Pinpoint the cell where the given text exists, returning its [x, y] midpoint coordinate. 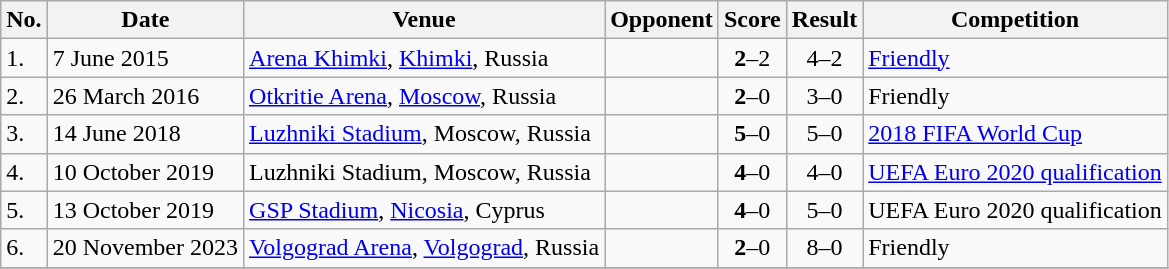
Competition [1016, 20]
2–2 [752, 58]
GSP Stadium, Nicosia, Cyprus [424, 210]
Otkritie Arena, Moscow, Russia [424, 96]
Result [824, 20]
10 October 2019 [145, 172]
2018 FIFA World Cup [1016, 134]
Arena Khimki, Khimki, Russia [424, 58]
1. [24, 58]
4. [24, 172]
7 June 2015 [145, 58]
Opponent [662, 20]
8–0 [824, 248]
Score [752, 20]
4–2 [824, 58]
2. [24, 96]
Venue [424, 20]
13 October 2019 [145, 210]
Date [145, 20]
14 June 2018 [145, 134]
20 November 2023 [145, 248]
3–0 [824, 96]
6. [24, 248]
5. [24, 210]
26 March 2016 [145, 96]
No. [24, 20]
Volgograd Arena, Volgograd, Russia [424, 248]
3. [24, 134]
